Detect which cell encompasses the target text, then output its (x, y) center coordinate. 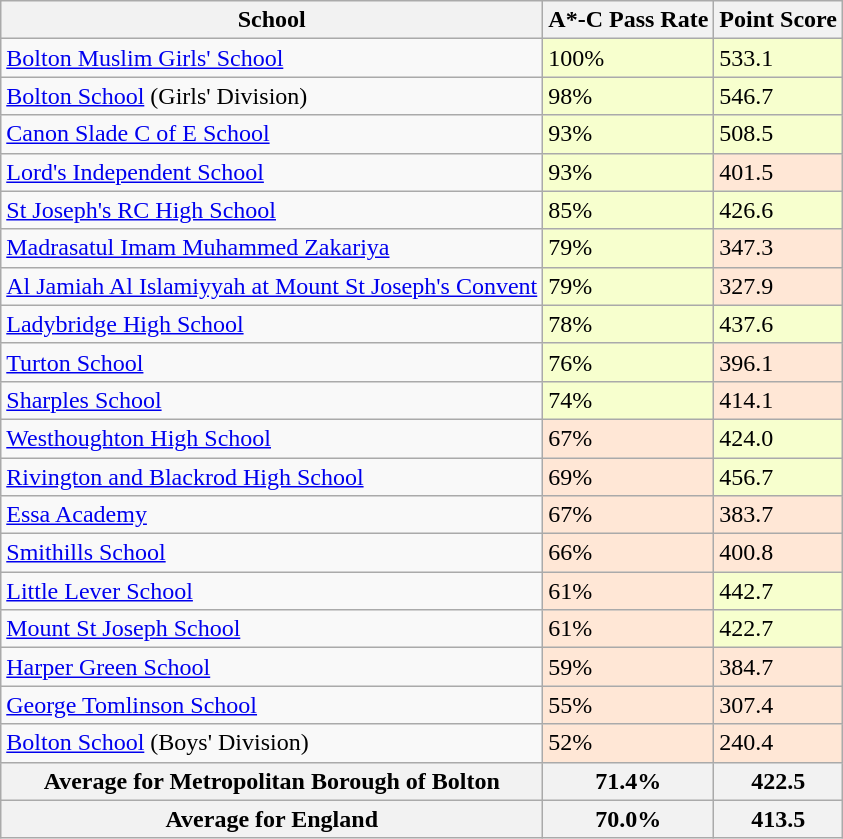
Bolton Muslim Girls' School (272, 58)
426.6 (778, 210)
85% (628, 210)
74% (628, 400)
401.5 (778, 172)
422.5 (778, 781)
George Tomlinson School (272, 705)
55% (628, 705)
Bolton School (Boys' Division) (272, 743)
Ladybridge High School (272, 324)
Rivington and Blackrod High School (272, 477)
Little Lever School (272, 591)
Average for Metropolitan Borough of Bolton (272, 781)
327.9 (778, 286)
413.5 (778, 819)
100% (628, 58)
66% (628, 553)
383.7 (778, 515)
Bolton School (Girls' Division) (272, 96)
Essa Academy (272, 515)
Madrasatul Imam Muhammed Zakariya (272, 248)
A*-C Pass Rate (628, 20)
384.7 (778, 667)
Lord's Independent School (272, 172)
347.3 (778, 248)
Mount St Joseph School (272, 629)
442.7 (778, 591)
Point Score (778, 20)
Canon Slade C of E School (272, 134)
546.7 (778, 96)
414.1 (778, 400)
Smithills School (272, 553)
Westhoughton High School (272, 438)
437.6 (778, 324)
Al Jamiah Al Islamiyyah at Mount St Joseph's Convent (272, 286)
76% (628, 362)
456.7 (778, 477)
Average for England (272, 819)
424.0 (778, 438)
508.5 (778, 134)
71.4% (628, 781)
Harper Green School (272, 667)
98% (628, 96)
School (272, 20)
400.8 (778, 553)
69% (628, 477)
52% (628, 743)
307.4 (778, 705)
70.0% (628, 819)
St Joseph's RC High School (272, 210)
240.4 (778, 743)
78% (628, 324)
422.7 (778, 629)
Sharples School (272, 400)
396.1 (778, 362)
533.1 (778, 58)
Turton School (272, 362)
59% (628, 667)
